Determine the (x, y) coordinate at the center of the cell enclosing the given text.  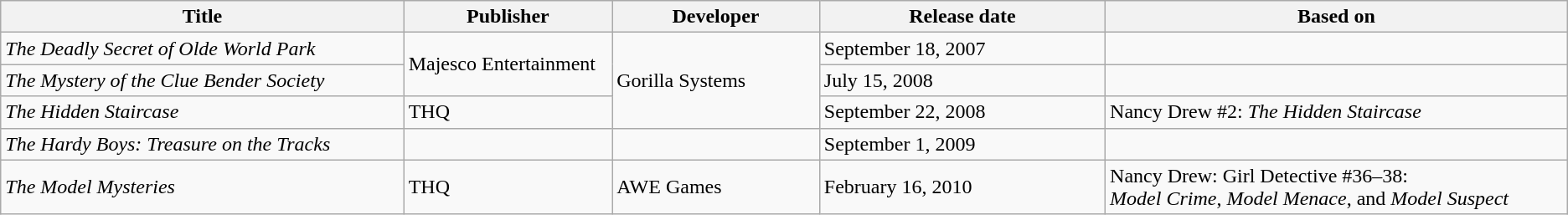
Release date (962, 17)
Gorilla Systems (716, 80)
The Mystery of the Clue Bender Society (203, 80)
Majesco Entertainment (508, 64)
The Model Mysteries (203, 187)
Title (203, 17)
Nancy Drew #2: The Hidden Staircase (1337, 112)
Developer (716, 17)
The Hardy Boys: Treasure on the Tracks (203, 144)
AWE Games (716, 187)
February 16, 2010 (962, 187)
September 18, 2007 (962, 49)
July 15, 2008 (962, 80)
September 22, 2008 (962, 112)
The Deadly Secret of Olde World Park (203, 49)
Nancy Drew: Girl Detective #36–38:Model Crime, Model Menace, and Model Suspect (1337, 187)
September 1, 2009 (962, 144)
Publisher (508, 17)
The Hidden Staircase (203, 112)
Based on (1337, 17)
